Extract the [x, y] coordinate from the center of the cell holding the provided text.  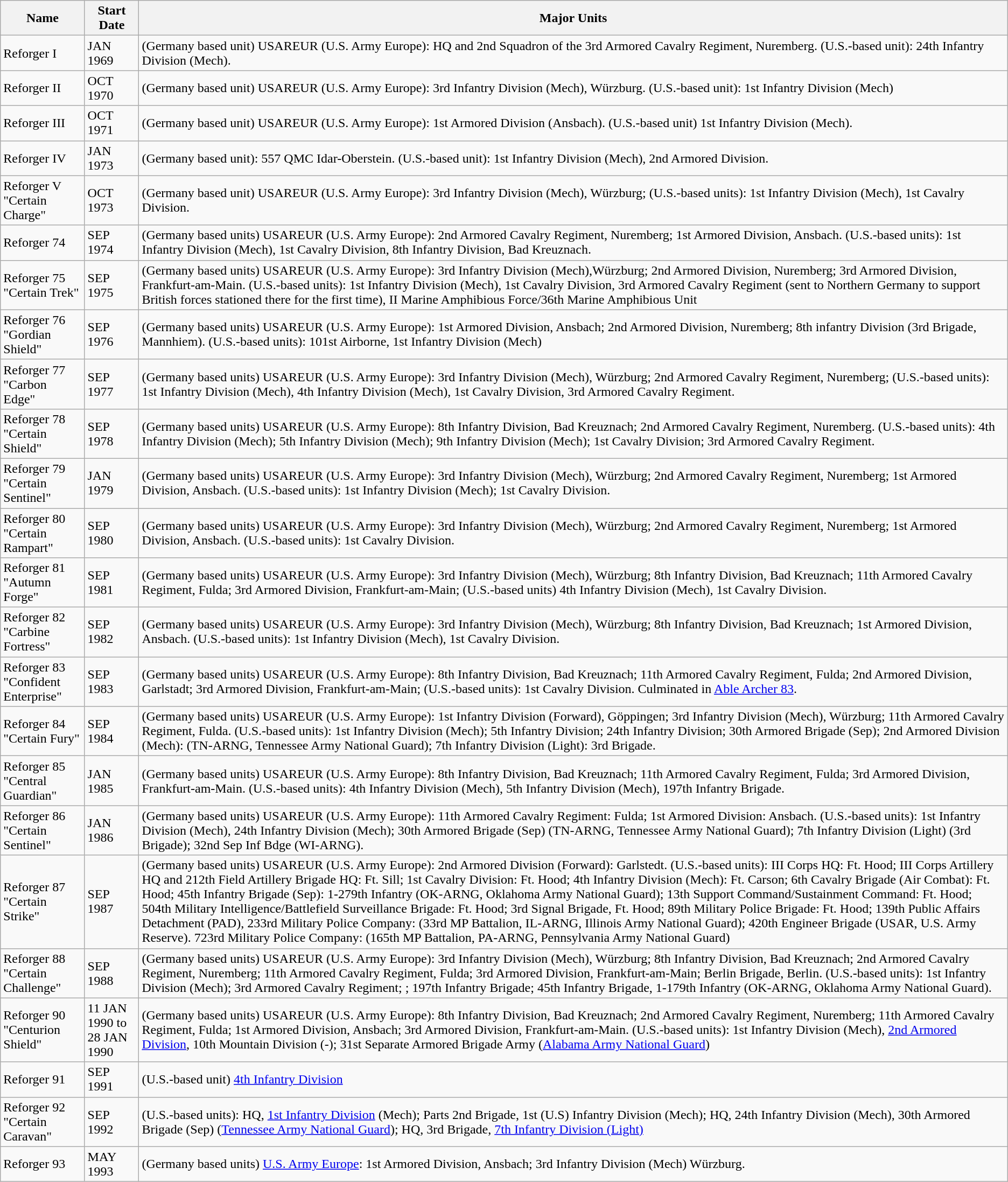
Reforger 92 "Certain Caravan" [43, 1122]
Reforger 78 "Certain Shield" [43, 433]
Reforger 87 "Certain Strike" [43, 901]
Reforger V "Certain Charge" [43, 200]
Reforger 76 "Gordian Shield" [43, 334]
Reforger 83 "Confident Enterprise" [43, 682]
SEP 1978 [112, 433]
Reforger II [43, 88]
Reforger 90 "Centurion Shield" [43, 1030]
SEP 1983 [112, 682]
JAN 1969 [112, 53]
Reforger III [43, 123]
SEP 1991 [112, 1079]
SEP 1984 [112, 731]
SEP 1988 [112, 973]
Reforger 81 "Autumn Forge" [43, 583]
SEP 1981 [112, 583]
Reforger 85 "Central Guardian" [43, 781]
Reforger 79 "Certain Sentinel" [43, 483]
SEP 1987 [112, 901]
SEP 1975 [112, 285]
(U.S.-based unit) 4th Infantry Division [573, 1079]
JAN 1985 [112, 781]
OCT 1970 [112, 88]
(Germany based unit): 557 QMC Idar-Oberstein. (U.S.-based unit): 1st Infantry Division (Mech), 2nd Armored Division. [573, 158]
SEP 1982 [112, 632]
Reforger 88 "Certain Challenge" [43, 973]
JAN 1986 [112, 830]
OCT 1971 [112, 123]
Reforger 77 "Carbon Edge" [43, 384]
11 JAN 1990 to 28 JAN 1990 [112, 1030]
JAN 1973 [112, 158]
Reforger 74 [43, 242]
SEP 1980 [112, 533]
Major Units [573, 18]
Reforger 80 "Certain Rampart" [43, 533]
JAN 1979 [112, 483]
(Germany based unit) USAREUR (U.S. Army Europe): 1st Armored Division (Ansbach). (U.S.-based unit) 1st Infantry Division (Mech). [573, 123]
Reforger 75 "Certain Trek" [43, 285]
MAY 1993 [112, 1164]
Reforger 91 [43, 1079]
Start Date [112, 18]
Reforger 84 "Certain Fury" [43, 731]
Reforger 93 [43, 1164]
(Germany based unit) USAREUR (U.S. Army Europe): 3rd Infantry Division (Mech), Würzburg. (U.S.-based unit): 1st Infantry Division (Mech) [573, 88]
OCT 1973 [112, 200]
Reforger IV [43, 158]
Reforger 82 "Carbine Fortress" [43, 632]
SEP 1977 [112, 384]
SEP 1974 [112, 242]
Name [43, 18]
Reforger I [43, 53]
SEP 1976 [112, 334]
(Germany based units) U.S. Army Europe: 1st Armored Division, Ansbach; 3rd Infantry Division (Mech) Würzburg. [573, 1164]
SEP 1992 [112, 1122]
Reforger 86 "Certain Sentinel" [43, 830]
